From the cell containing the given text, extract its center point as (X, Y) coordinate. 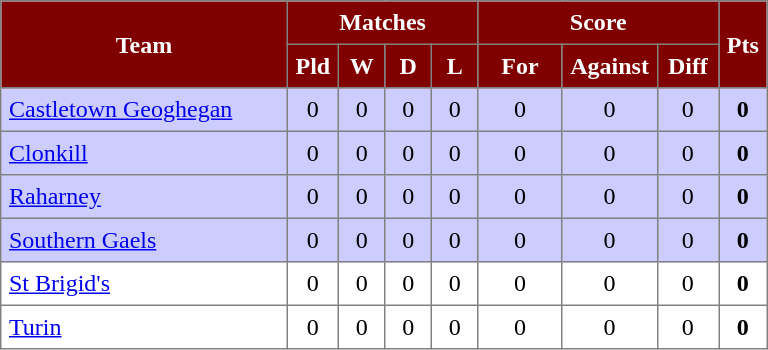
Raharney (144, 197)
Against (610, 66)
Diff (688, 66)
Castletown Geoghegan (144, 110)
Pld (312, 66)
Clonkill (144, 153)
W (361, 66)
Matches (382, 23)
Team (144, 44)
L (454, 66)
D (408, 66)
St Brigid's (144, 284)
Turin (144, 327)
Pts (743, 44)
Score (598, 23)
For (520, 66)
Southern Gaels (144, 240)
